From the cell containing the given text, extract its center point as (x, y) coordinate. 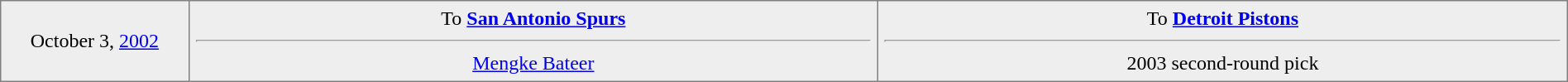
To San Antonio SpursMengke Bateer (533, 41)
October 3, 2002 (94, 41)
To Detroit Pistons2003 second-round pick (1223, 41)
